Search for the cell housing the specified text and yield its (x, y) center coordinate. 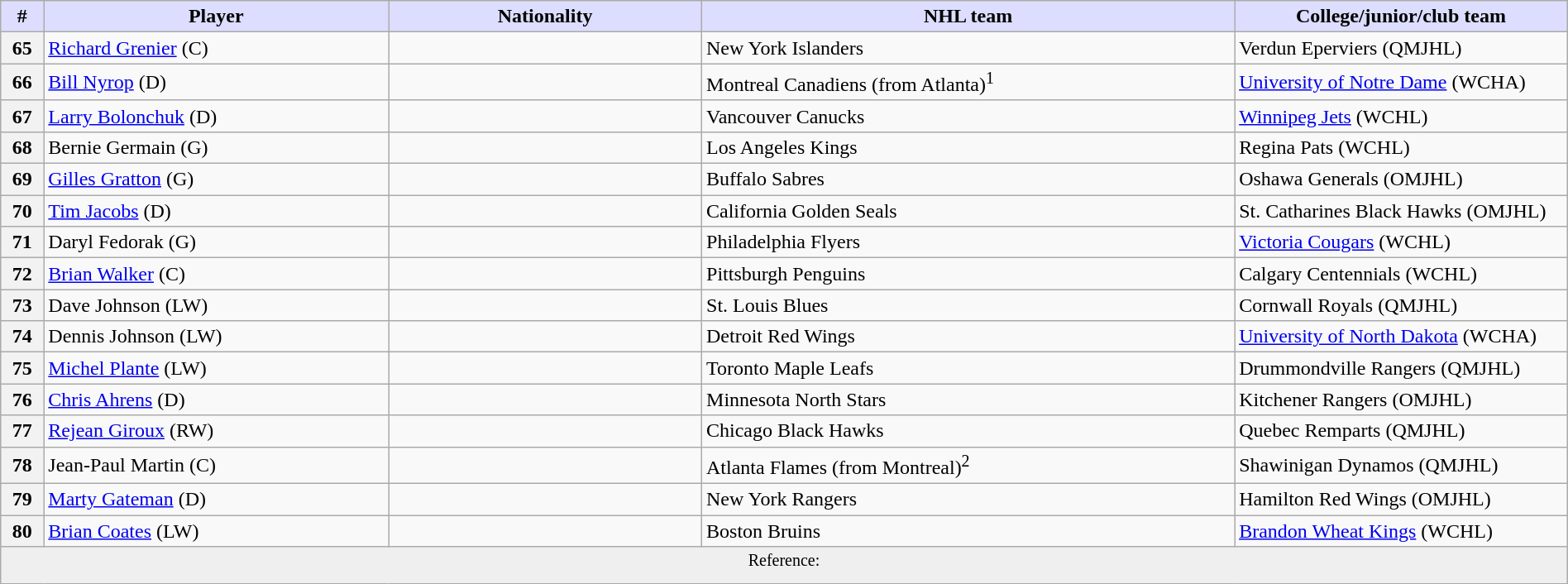
Pittsburgh Penguins (968, 274)
Player (217, 17)
65 (22, 48)
University of Notre Dame (WCHA) (1401, 83)
St. Catharines Black Hawks (OMJHL) (1401, 211)
New York Islanders (968, 48)
Hamilton Red Wings (OMJHL) (1401, 500)
Victoria Cougars (WCHL) (1401, 242)
80 (22, 531)
Los Angeles Kings (968, 147)
69 (22, 180)
Tim Jacobs (D) (217, 211)
Dave Johnson (LW) (217, 305)
Regina Pats (WCHL) (1401, 147)
New York Rangers (968, 500)
Philadelphia Flyers (968, 242)
Michel Plante (LW) (217, 368)
Brian Walker (C) (217, 274)
66 (22, 83)
Marty Gateman (D) (217, 500)
70 (22, 211)
Boston Bruins (968, 531)
Winnipeg Jets (WCHL) (1401, 116)
Larry Bolonchuk (D) (217, 116)
Toronto Maple Leafs (968, 368)
Vancouver Canucks (968, 116)
Montreal Canadiens (from Atlanta)1 (968, 83)
75 (22, 368)
Cornwall Royals (QMJHL) (1401, 305)
Drummondville Rangers (QMJHL) (1401, 368)
University of North Dakota (WCHA) (1401, 337)
Calgary Centennials (WCHL) (1401, 274)
Quebec Remparts (QMJHL) (1401, 431)
74 (22, 337)
72 (22, 274)
Bernie Germain (G) (217, 147)
Nationality (546, 17)
Buffalo Sabres (968, 180)
Brandon Wheat Kings (WCHL) (1401, 531)
# (22, 17)
79 (22, 500)
77 (22, 431)
NHL team (968, 17)
Bill Nyrop (D) (217, 83)
Minnesota North Stars (968, 400)
68 (22, 147)
Oshawa Generals (OMJHL) (1401, 180)
Atlanta Flames (from Montreal)2 (968, 465)
Brian Coates (LW) (217, 531)
73 (22, 305)
St. Louis Blues (968, 305)
Verdun Eperviers (QMJHL) (1401, 48)
Gilles Gratton (G) (217, 180)
Kitchener Rangers (OMJHL) (1401, 400)
67 (22, 116)
Reference: (784, 566)
Shawinigan Dynamos (QMJHL) (1401, 465)
76 (22, 400)
Chicago Black Hawks (968, 431)
71 (22, 242)
Richard Grenier (C) (217, 48)
Daryl Fedorak (G) (217, 242)
California Golden Seals (968, 211)
Dennis Johnson (LW) (217, 337)
Rejean Giroux (RW) (217, 431)
Jean-Paul Martin (C) (217, 465)
College/junior/club team (1401, 17)
Chris Ahrens (D) (217, 400)
78 (22, 465)
Detroit Red Wings (968, 337)
